Scan for the cell matching the given text and deliver its [X, Y] coordinate at center. 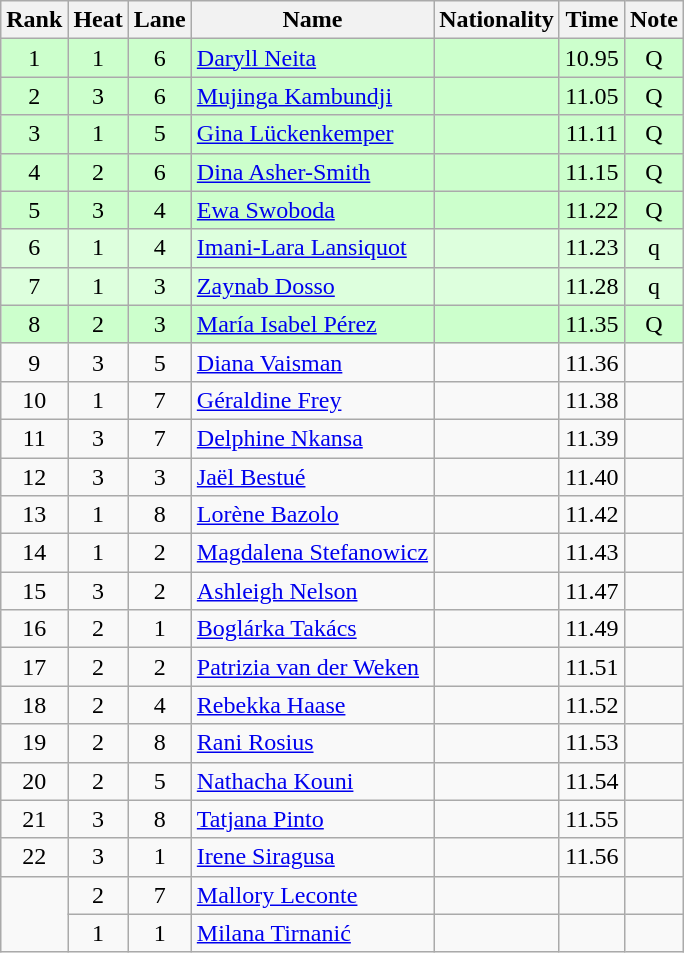
11.54 [592, 781]
11.51 [592, 667]
21 [34, 819]
Name [312, 20]
Mallory Leconte [312, 895]
Delphine Nkansa [312, 438]
10.95 [592, 58]
11.43 [592, 553]
11.23 [592, 248]
Rank [34, 20]
Tatjana Pinto [312, 819]
Patrizia van der Weken [312, 667]
Lane [160, 20]
Nationality [497, 20]
9 [34, 362]
Rebekka Haase [312, 705]
11.38 [592, 400]
Diana Vaisman [312, 362]
15 [34, 591]
Heat [98, 20]
11.22 [592, 210]
Rani Rosius [312, 743]
11.49 [592, 629]
11.11 [592, 134]
Boglárka Takács [312, 629]
Dina Asher-Smith [312, 172]
Irene Siragusa [312, 857]
11 [34, 438]
11.28 [592, 286]
11.35 [592, 324]
16 [34, 629]
Mujinga Kambundji [312, 96]
11.15 [592, 172]
Daryll Neita [312, 58]
Magdalena Stefanowicz [312, 553]
11.05 [592, 96]
Gina Lückenkemper [312, 134]
11.36 [592, 362]
13 [34, 515]
Jaël Bestué [312, 477]
Zaynab Dosso [312, 286]
Nathacha Kouni [312, 781]
11.52 [592, 705]
20 [34, 781]
17 [34, 667]
Ashleigh Nelson [312, 591]
11.42 [592, 515]
12 [34, 477]
María Isabel Pérez [312, 324]
Milana Tirnanić [312, 933]
11.56 [592, 857]
Géraldine Frey [312, 400]
10 [34, 400]
22 [34, 857]
Note [654, 20]
11.47 [592, 591]
11.55 [592, 819]
Ewa Swoboda [312, 210]
11.39 [592, 438]
Imani-Lara Lansiquot [312, 248]
18 [34, 705]
11.40 [592, 477]
14 [34, 553]
19 [34, 743]
Time [592, 20]
Lorène Bazolo [312, 515]
11.53 [592, 743]
